Capture the cell that displays the provided text and extract its [X, Y] central coordinate. 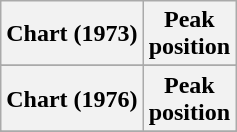
Chart (1973) [72, 34]
Chart (1976) [72, 98]
